Capture the cell that displays the provided text and extract its [x, y] central coordinate. 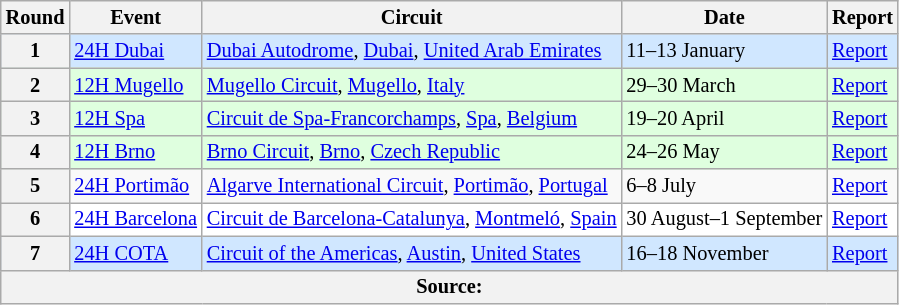
24H COTA [136, 253]
11–13 January [725, 51]
5 [36, 186]
Source: [450, 287]
12H Brno [136, 152]
29–30 March [725, 85]
Event [136, 17]
Mugello Circuit, Mugello, Italy [412, 85]
24H Portimão [136, 186]
2 [36, 85]
Brno Circuit, Brno, Czech Republic [412, 152]
24–26 May [725, 152]
Circuit of the Americas, Austin, United States [412, 253]
Algarve International Circuit, Portimão, Portugal [412, 186]
Circuit de Spa-Francorchamps, Spa, Belgium [412, 118]
16–18 November [725, 253]
Circuit de Barcelona-Catalunya, Montmeló, Spain [412, 219]
30 August–1 September [725, 219]
24H Barcelona [136, 219]
6–8 July [725, 186]
Date [725, 17]
7 [36, 253]
19–20 April [725, 118]
1 [36, 51]
Circuit [412, 17]
4 [36, 152]
3 [36, 118]
6 [36, 219]
12H Mugello [136, 85]
Dubai Autodrome, Dubai, United Arab Emirates [412, 51]
24H Dubai [136, 51]
Round [36, 17]
12H Spa [136, 118]
